For the text-containing cell, return its midpoint in (X, Y) coordinate format. 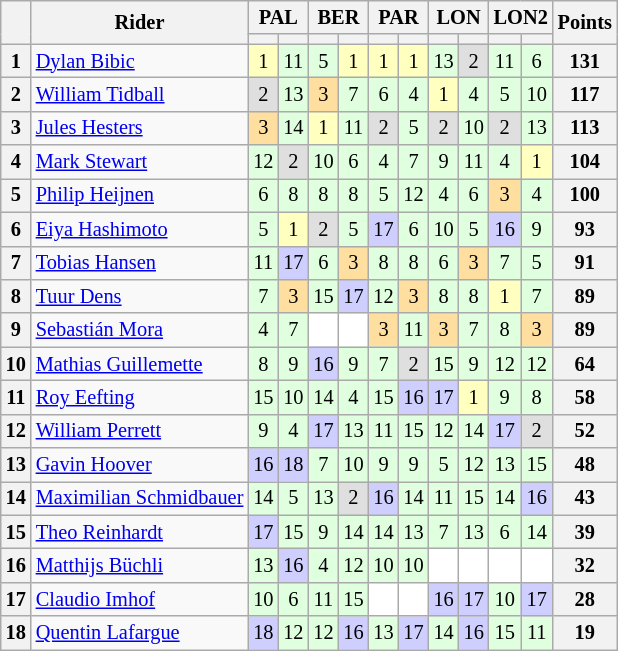
Mark Stewart (140, 162)
Eiya Hashimoto (140, 229)
113 (585, 128)
William Perrett (140, 431)
58 (585, 397)
64 (585, 364)
Mathias Guillemette (140, 364)
131 (585, 61)
104 (585, 162)
Sebastián Mora (140, 330)
William Tidball (140, 94)
PAL (278, 17)
PAR (398, 17)
LON (459, 17)
Theo Reinhardt (140, 532)
39 (585, 532)
Philip Heijnen (140, 195)
32 (585, 565)
Tobias Hansen (140, 263)
Quentin Lafargue (140, 633)
93 (585, 229)
43 (585, 498)
117 (585, 94)
48 (585, 465)
Matthijs Büchli (140, 565)
LON2 (521, 17)
Dylan Bibic (140, 61)
Maximilian Schmidbauer (140, 498)
Jules Hesters (140, 128)
Tuur Dens (140, 296)
91 (585, 263)
Claudio Imhof (140, 599)
Points (585, 22)
28 (585, 599)
Roy Eefting (140, 397)
Rider (140, 22)
Gavin Hoover (140, 465)
100 (585, 195)
BER (338, 17)
52 (585, 431)
19 (585, 633)
